Locate the cell with the specified text and output its (X, Y) center coordinate. 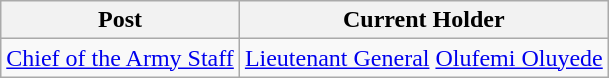
Lieutenant General Olufemi Oluyede (424, 58)
Current Holder (424, 20)
Post (120, 20)
Chief of the Army Staff (120, 58)
